Scan for the cell matching the given text and deliver its (X, Y) coordinate at center. 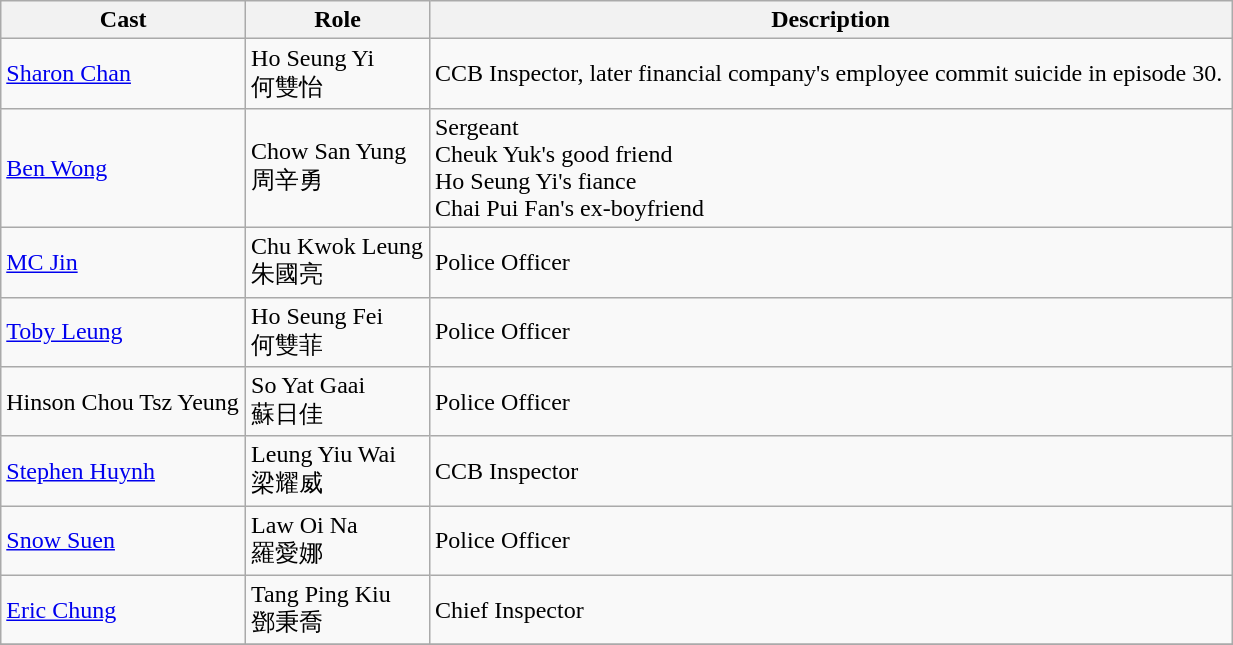
Role (338, 20)
Leung Yiu Wai梁耀威 (338, 471)
Ho Seung Yi何雙怡 (338, 74)
CCB Inspector, later financial company's employee commit suicide in episode 30. (830, 74)
Chief Inspector (830, 610)
Eric Chung (124, 610)
Chu Kwok Leung朱國亮 (338, 262)
Snow Suen (124, 541)
Law Oi Na羅愛娜 (338, 541)
MC Jin (124, 262)
Description (830, 20)
Sharon Chan (124, 74)
Ho Seung Fei何雙菲 (338, 332)
Toby Leung (124, 332)
Ben Wong (124, 168)
SergeantCheuk Yuk's good friendHo Seung Yi's fianceChai Pui Fan's ex-boyfriend (830, 168)
CCB Inspector (830, 471)
Hinson Chou Tsz Yeung (124, 402)
Chow San Yung周辛勇 (338, 168)
Cast (124, 20)
Tang Ping Kiu鄧秉喬 (338, 610)
Stephen Huynh (124, 471)
So Yat Gaai蘇日佳 (338, 402)
